Detect which cell encompasses the target text, then output its (x, y) center coordinate. 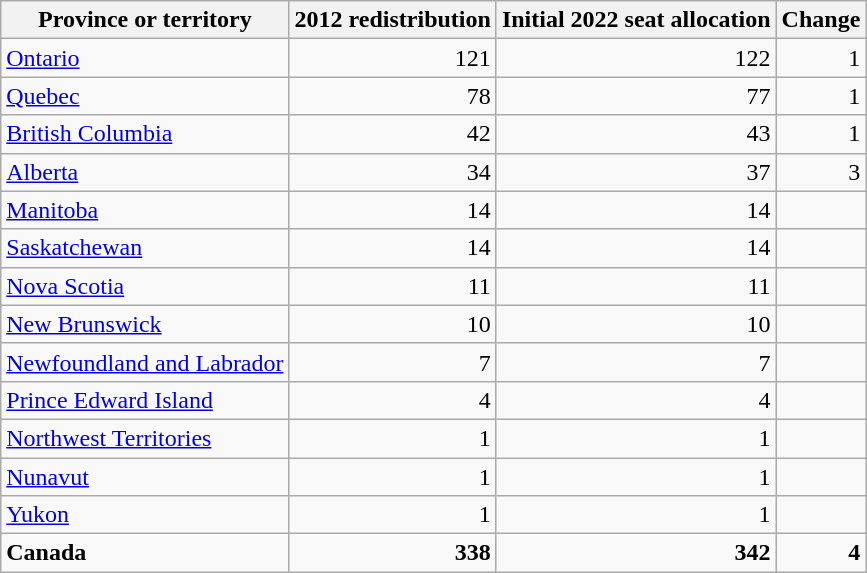
Alberta (145, 172)
Nova Scotia (145, 286)
New Brunswick (145, 324)
Yukon (145, 515)
Ontario (145, 58)
Change (821, 20)
Quebec (145, 96)
Initial 2022 seat allocation (636, 20)
122 (636, 58)
338 (392, 553)
43 (636, 134)
342 (636, 553)
3 (821, 172)
Manitoba (145, 210)
Northwest Territories (145, 438)
2012 redistribution (392, 20)
42 (392, 134)
Nunavut (145, 477)
37 (636, 172)
77 (636, 96)
Canada (145, 553)
Prince Edward Island (145, 400)
Saskatchewan (145, 248)
Province or territory (145, 20)
34 (392, 172)
121 (392, 58)
British Columbia (145, 134)
78 (392, 96)
Newfoundland and Labrador (145, 362)
